Return [x, y] of the center of cell containing provided text 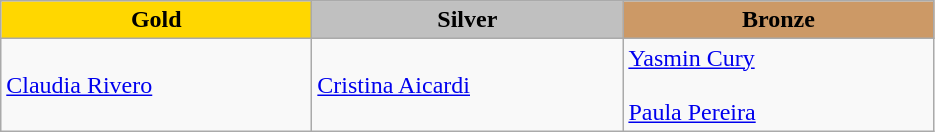
Gold [156, 20]
Silver [468, 20]
Cristina Aicardi [468, 85]
Bronze [778, 20]
Claudia Rivero [156, 85]
Yasmin CuryPaula Pereira [778, 85]
